Find where the given text appears and provide that cell's center as [X, Y] coordinate. 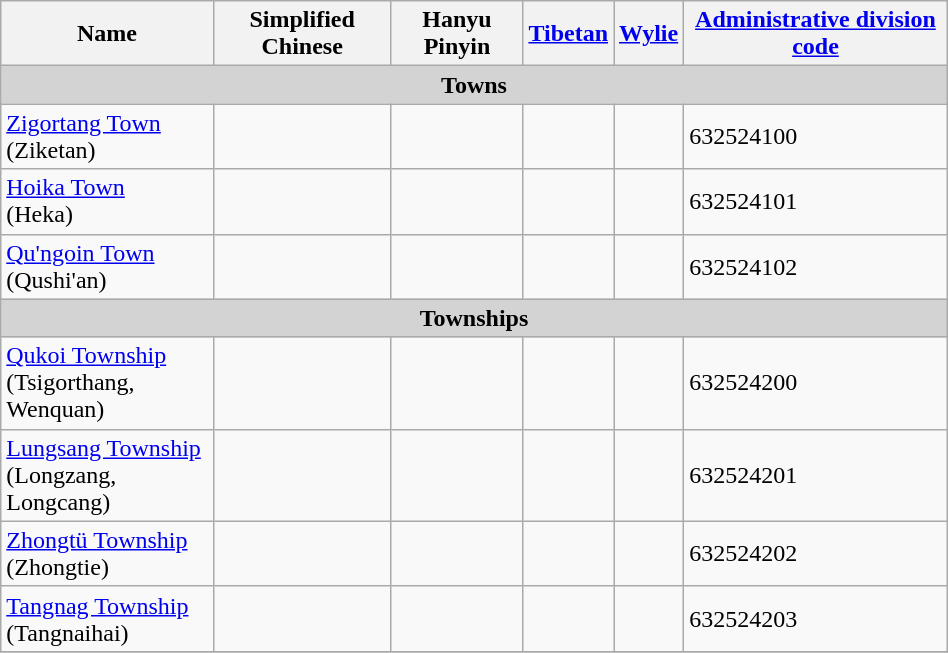
Tangnag Township(Tangnaihai) [107, 618]
Towns [474, 85]
Townships [474, 318]
632524101 [816, 202]
Lungsang Township(Longzang, Longcang) [107, 475]
Administrative division code [816, 34]
632524100 [816, 136]
Zhongtü Township(Zhongtie) [107, 554]
632524203 [816, 618]
Tibetan [568, 34]
632524201 [816, 475]
Simplified Chinese [302, 34]
Zigortang Town(Ziketan) [107, 136]
632524102 [816, 266]
Hanyu Pinyin [457, 34]
632524202 [816, 554]
Hoika Town(Heka) [107, 202]
Qukoi Township(Tsigorthang, Wenquan) [107, 383]
Wylie [649, 34]
632524200 [816, 383]
Name [107, 34]
Qu'ngoin Town(Qushi'an) [107, 266]
